Determine the [x, y] coordinate at the center of the cell enclosing the given text.  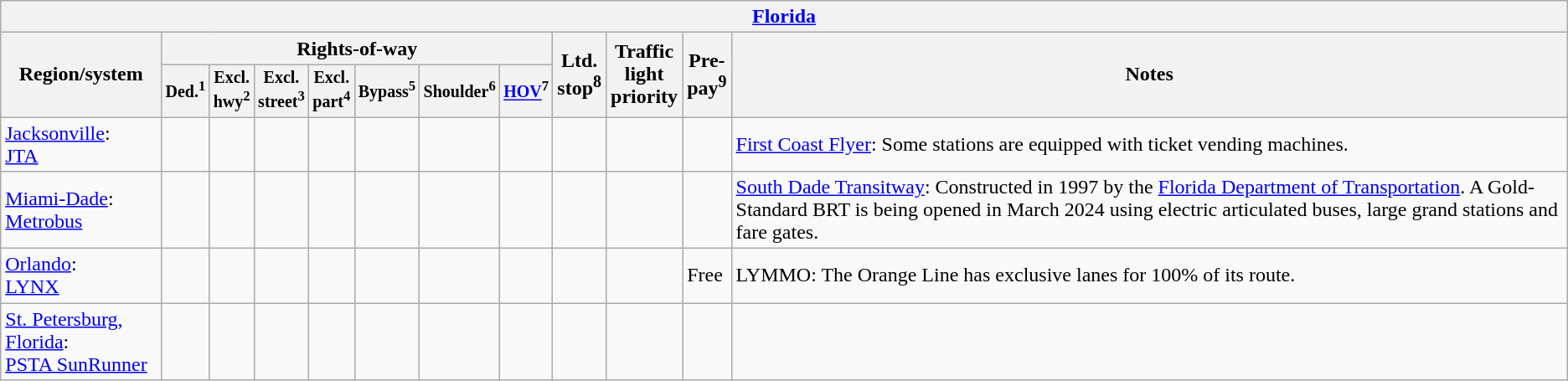
Rights-of-way [357, 49]
St. Petersburg, Florida:PSTA SunRunner [81, 342]
Florida [784, 17]
Shoulder6 [460, 90]
Excl.part4 [332, 90]
HOV7 [526, 90]
Region/system [81, 75]
Orlando:LYNX [81, 276]
LYMMO: The Orange Line has exclusive lanes for 100% of its route. [1149, 276]
Pre-pay9 [707, 75]
Notes [1149, 75]
Jacksonville:JTA [81, 144]
Excl.street3 [281, 90]
Excl.hwy2 [231, 90]
Free [707, 276]
Ded.1 [186, 90]
Bypass5 [387, 90]
Ltd.stop8 [580, 75]
Trafficlightpriority [645, 75]
First Coast Flyer: Some stations are equipped with ticket vending machines. [1149, 144]
Miami-Dade:Metrobus [81, 210]
